Pinpoint the cell where the given text exists, returning its [x, y] midpoint coordinate. 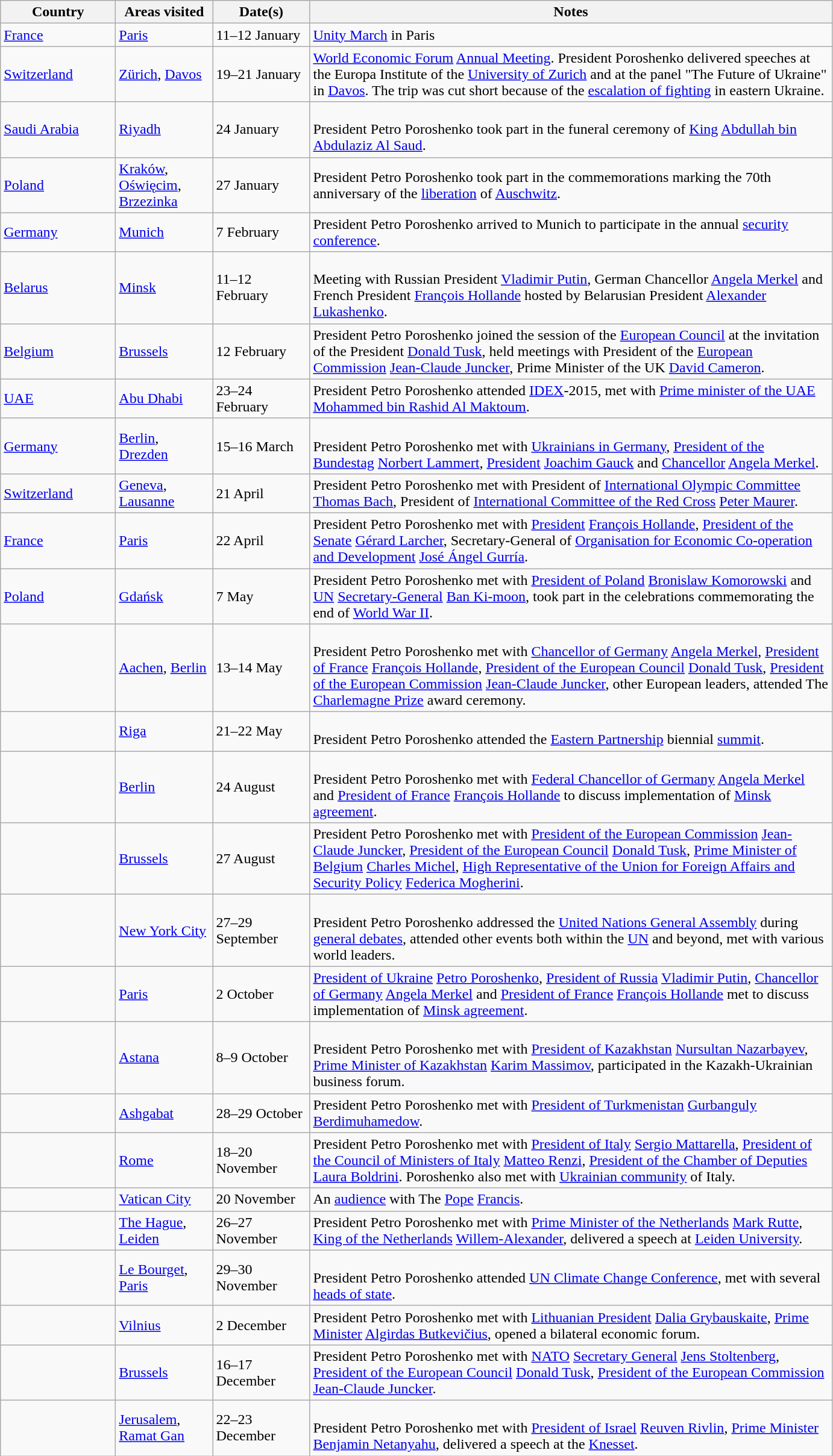
President Petro Poroshenko attended IDEX-2015, met with Prime minister of the UAE Mohammed bin Rashid Al Maktoum. [571, 399]
Vatican City [164, 1199]
President Petro Poroshenko arrived to Munich to participate in the annual security conference. [571, 233]
Country [58, 12]
Unity March in Paris [571, 35]
16–17 December [262, 1372]
Zürich, Davos [164, 74]
Rome [164, 1160]
26–27 November [262, 1230]
An audience with The Pope Francis. [571, 1199]
13–14 May [262, 668]
Date(s) [262, 12]
21–22 May [262, 731]
Belgium [58, 351]
2 October [262, 994]
Jerusalem, Ramat Gan [164, 1428]
President Petro Poroshenko attended UN Climate Change Conference, met with several heads of state. [571, 1278]
Berlin [164, 787]
Abu Dhabi [164, 399]
Le Bourget, Paris [164, 1278]
11–12 January [262, 35]
27 January [262, 185]
Berlin, Drezden [164, 446]
27–29 September [262, 930]
29–30 November [262, 1278]
11–12 February [262, 288]
New York City [164, 930]
Gdańsk [164, 596]
12 February [262, 351]
Astana [164, 1058]
Riyadh [164, 130]
Belarus [58, 288]
Kraków, Oświęcim, Brzezinka [164, 185]
18–20 November [262, 1160]
Aachen, Berlin [164, 668]
24 August [262, 787]
The Hague, Leiden [164, 1230]
UAE [58, 399]
24 January [262, 130]
23–24 February [262, 399]
President Petro Poroshenko attended the Eastern Partnership biennial summit. [571, 731]
President Petro Poroshenko met with Lithuanian President Dalia Grybauskaite, Prime Minister Algirdas Butkevičius, opened a bilateral economic forum. [571, 1325]
20 November [262, 1199]
President Petro Poroshenko met with President of Israel Reuven Rivlin, Prime Minister Benjamin Netanyahu, delivered a speech at the Knesset. [571, 1428]
15–16 March [262, 446]
Ashgabat [164, 1113]
Minsk [164, 288]
19–21 January [262, 74]
Munich [164, 233]
7 February [262, 233]
22 April [262, 540]
Areas visited [164, 12]
27 August [262, 859]
President Petro Poroshenko met with President of Turkmenistan Gurbanguly Berdimuhamedow. [571, 1113]
Riga [164, 731]
7 May [262, 596]
8–9 October [262, 1058]
Geneva, Lausanne [164, 493]
2 December [262, 1325]
President Petro Poroshenko took part in the commemorations marking the 70th anniversary of the liberation of Auschwitz. [571, 185]
Notes [571, 12]
Saudi Arabia [58, 130]
22–23 December [262, 1428]
21 April [262, 493]
28–29 October [262, 1113]
Vilnius [164, 1325]
President Petro Poroshenko took part in the funeral ceremony of King Abdullah bin Abdulaziz Al Saud. [571, 130]
